Return the [X, Y] coordinate for the center point of the cell that contains the specified text.  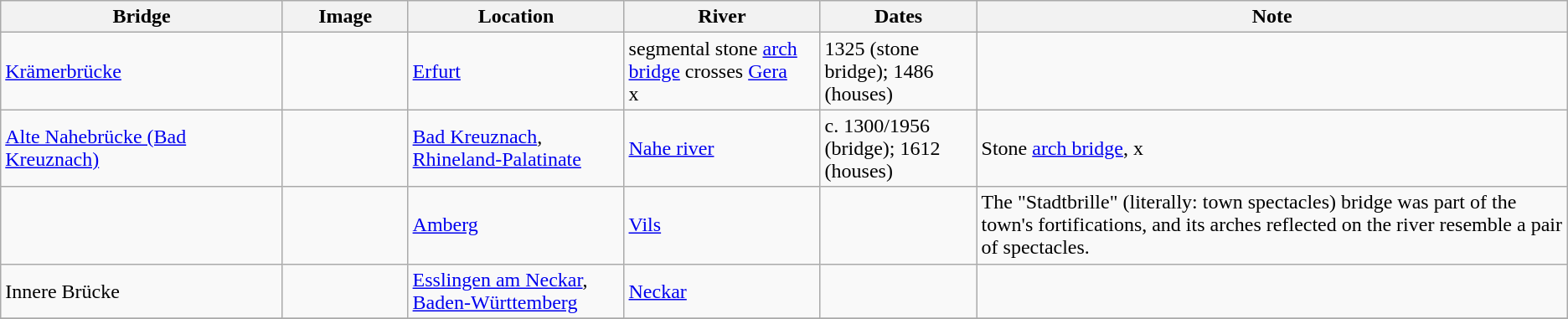
1325 (stone bridge); 1486 (houses) [898, 71]
Dates [898, 17]
Erfurt [516, 71]
c. 1300/1956 (bridge); 1612 (houses) [898, 148]
Krämerbrücke [142, 71]
Stone arch bridge, x [1271, 148]
Innere Brücke [142, 291]
Location [516, 17]
Esslingen am Neckar, Baden-Württemberg [516, 291]
Bridge [142, 17]
Alte Nahebrücke (Bad Kreuznach) [142, 148]
Amberg [516, 225]
Bad Kreuznach, Rhineland-Palatinate [516, 148]
Neckar [722, 291]
Image [345, 17]
Note [1271, 17]
Nahe river [722, 148]
Vils [722, 225]
River [722, 17]
segmental stone arch bridge crosses Gera x [722, 71]
